Return (x, y) of the center of cell containing provided text 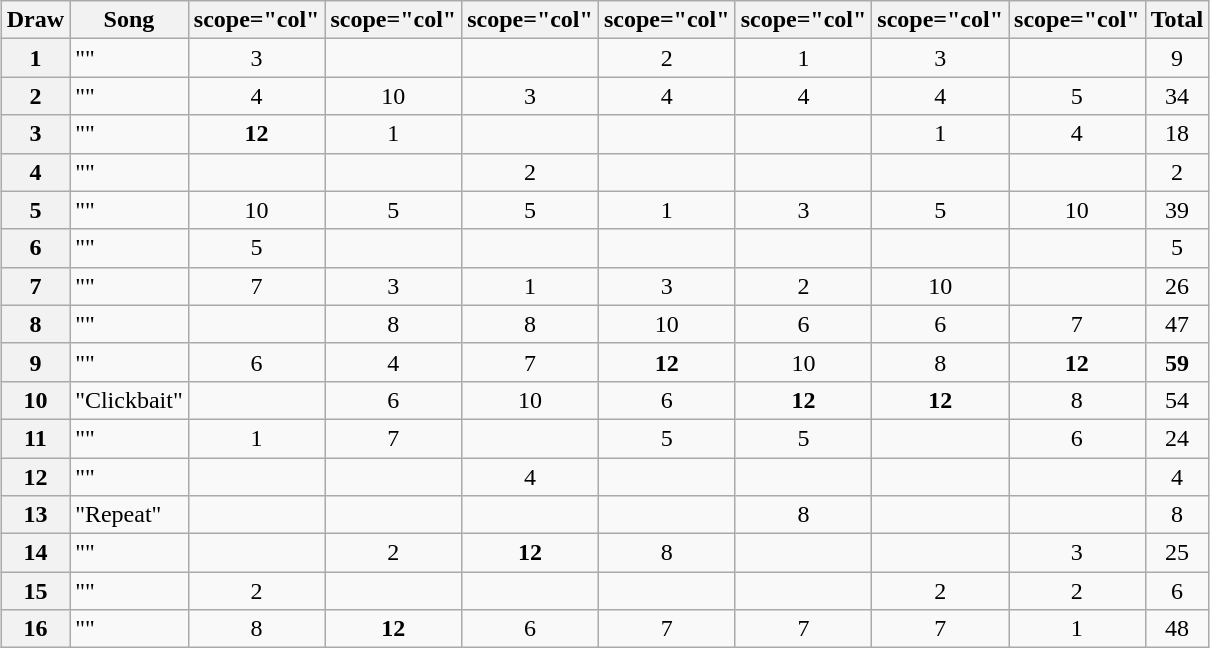
13 (35, 515)
48 (1177, 629)
11 (35, 438)
47 (1177, 324)
Song (130, 20)
Draw (35, 20)
16 (35, 629)
24 (1177, 438)
"Repeat" (130, 515)
Total (1177, 20)
59 (1177, 362)
"Clickbait" (130, 400)
34 (1177, 96)
39 (1177, 210)
18 (1177, 134)
54 (1177, 400)
14 (35, 553)
15 (35, 591)
25 (1177, 553)
26 (1177, 286)
